Determine the [X, Y] coordinate at the center of the cell enclosing the given text.  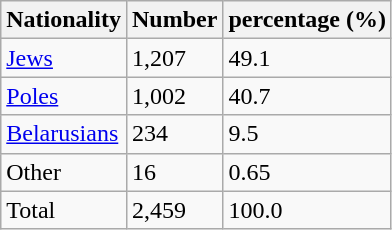
16 [174, 172]
1,207 [174, 58]
9.5 [308, 134]
percentage (%) [308, 20]
234 [174, 134]
Poles [64, 96]
2,459 [174, 210]
Nationality [64, 20]
Total [64, 210]
Number [174, 20]
1,002 [174, 96]
Jews [64, 58]
Belarusians [64, 134]
100.0 [308, 210]
49.1 [308, 58]
40.7 [308, 96]
0.65 [308, 172]
Other [64, 172]
